Determine the (X, Y) coordinate at the center of the cell enclosing the given text.  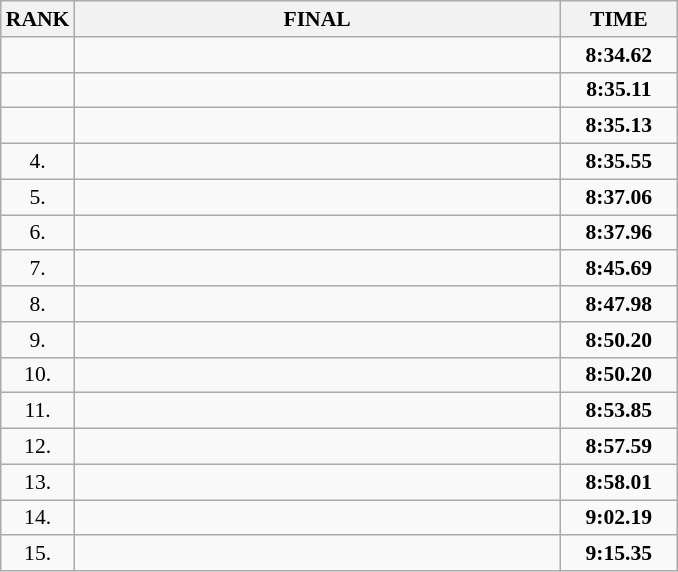
8:35.55 (619, 162)
8:57.59 (619, 447)
8:53.85 (619, 411)
13. (38, 482)
8:35.13 (619, 126)
12. (38, 447)
9:02.19 (619, 518)
RANK (38, 19)
6. (38, 233)
11. (38, 411)
14. (38, 518)
8:35.11 (619, 90)
FINAL (316, 19)
10. (38, 375)
8:37.06 (619, 197)
15. (38, 554)
8:34.62 (619, 55)
8:58.01 (619, 482)
5. (38, 197)
8:45.69 (619, 269)
TIME (619, 19)
9:15.35 (619, 554)
8. (38, 304)
9. (38, 340)
4. (38, 162)
7. (38, 269)
8:37.96 (619, 233)
8:47.98 (619, 304)
